Determine the [X, Y] coordinate at the center of the cell enclosing the given text.  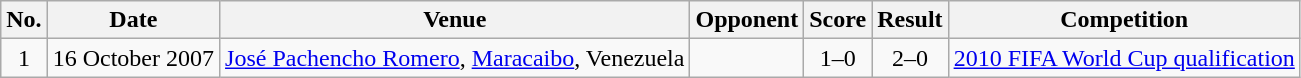
Result [910, 20]
Competition [1124, 20]
Opponent [747, 20]
José Pachencho Romero, Maracaibo, Venezuela [455, 58]
16 October 2007 [133, 58]
Score [838, 20]
Date [133, 20]
Venue [455, 20]
2010 FIFA World Cup qualification [1124, 58]
2–0 [910, 58]
1–0 [838, 58]
1 [24, 58]
No. [24, 20]
